Extract the (X, Y) coordinate from the center of the cell holding the provided text.  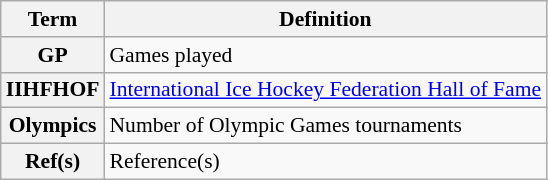
Olympics (53, 126)
Definition (325, 19)
Term (53, 19)
Ref(s) (53, 162)
International Ice Hockey Federation Hall of Fame (325, 90)
Reference(s) (325, 162)
GP (53, 55)
Games played (325, 55)
Number of Olympic Games tournaments (325, 126)
IIHFHOF (53, 90)
